Search for the cell housing the specified text and yield its [X, Y] center coordinate. 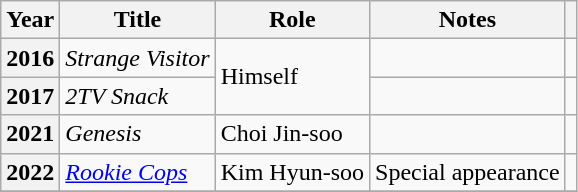
2016 [30, 58]
Rookie Cops [138, 172]
Title [138, 20]
2017 [30, 96]
Year [30, 20]
Himself [292, 77]
2022 [30, 172]
Strange Visitor [138, 58]
Choi Jin-soo [292, 134]
Kim Hyun-soo [292, 172]
Notes [468, 20]
Special appearance [468, 172]
2021 [30, 134]
2TV Snack [138, 96]
Role [292, 20]
Genesis [138, 134]
